Search for the cell housing the specified text and yield its [x, y] center coordinate. 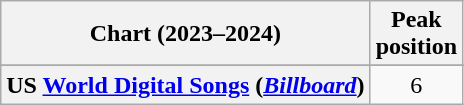
Chart (2023–2024) [186, 34]
US World Digital Songs (Billboard) [186, 85]
6 [416, 85]
Peakposition [416, 34]
